Search for the cell housing the specified text and yield its [X, Y] center coordinate. 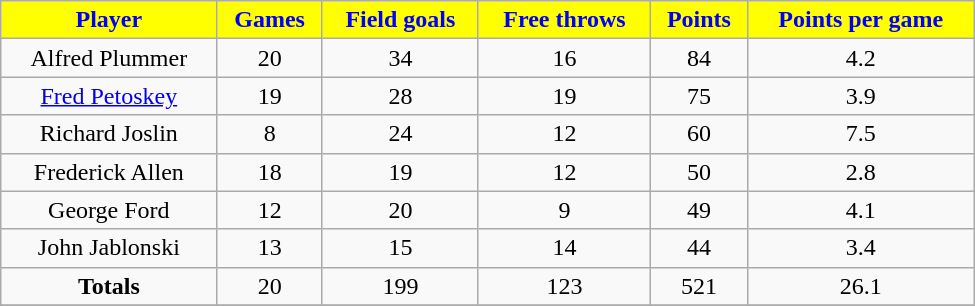
50 [700, 172]
Free throws [564, 20]
18 [270, 172]
15 [400, 248]
84 [700, 58]
28 [400, 96]
Frederick Allen [109, 172]
44 [700, 248]
60 [700, 134]
Games [270, 20]
Richard Joslin [109, 134]
75 [700, 96]
4.2 [860, 58]
Points per game [860, 20]
3.4 [860, 248]
Fred Petoskey [109, 96]
Field goals [400, 20]
2.8 [860, 172]
199 [400, 286]
24 [400, 134]
Player [109, 20]
9 [564, 210]
George Ford [109, 210]
26.1 [860, 286]
7.5 [860, 134]
Totals [109, 286]
14 [564, 248]
521 [700, 286]
3.9 [860, 96]
16 [564, 58]
4.1 [860, 210]
123 [564, 286]
Alfred Plummer [109, 58]
34 [400, 58]
13 [270, 248]
John Jablonski [109, 248]
49 [700, 210]
Points [700, 20]
8 [270, 134]
